Search for the cell housing the specified text and yield its [x, y] center coordinate. 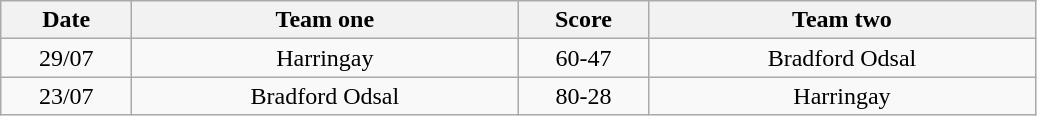
Date [66, 20]
80-28 [584, 96]
60-47 [584, 58]
Team two [842, 20]
Team one [325, 20]
29/07 [66, 58]
23/07 [66, 96]
Score [584, 20]
